Extract the [X, Y] coordinate from the center of the cell holding the provided text.  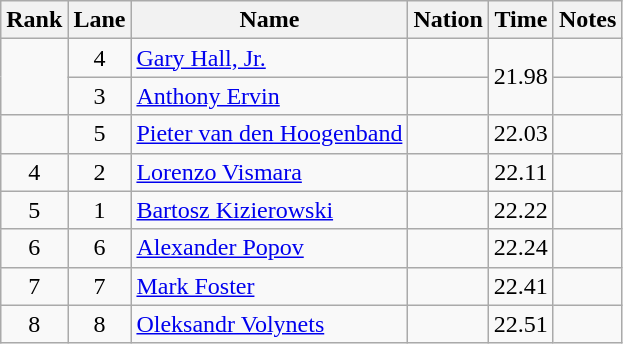
Rank [34, 20]
Anthony Ervin [270, 96]
22.24 [520, 248]
22.51 [520, 324]
Oleksandr Volynets [270, 324]
Nation [448, 20]
22.11 [520, 172]
Mark Foster [270, 286]
Lane [100, 20]
Alexander Popov [270, 248]
Time [520, 20]
21.98 [520, 77]
22.03 [520, 134]
22.22 [520, 210]
Name [270, 20]
Gary Hall, Jr. [270, 58]
Notes [587, 20]
2 [100, 172]
Pieter van den Hoogenband [270, 134]
Bartosz Kizierowski [270, 210]
1 [100, 210]
3 [100, 96]
Lorenzo Vismara [270, 172]
22.41 [520, 286]
